Pinpoint the cell where the given text exists, returning its (x, y) midpoint coordinate. 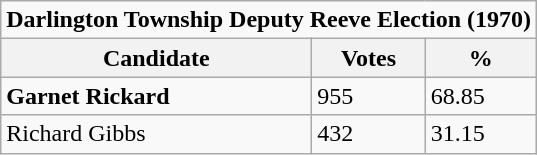
Garnet Rickard (156, 96)
% (480, 58)
Candidate (156, 58)
Votes (368, 58)
955 (368, 96)
31.15 (480, 134)
Richard Gibbs (156, 134)
Darlington Township Deputy Reeve Election (1970) (269, 20)
68.85 (480, 96)
432 (368, 134)
